Extract the (x, y) coordinate from the center of the cell holding the provided text.  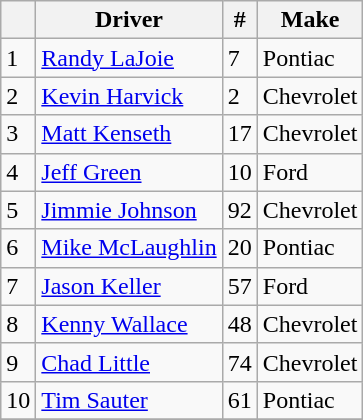
3 (18, 134)
1 (18, 58)
# (240, 20)
Kenny Wallace (129, 324)
Driver (129, 20)
20 (240, 248)
Make (310, 20)
Tim Sauter (129, 400)
74 (240, 362)
6 (18, 248)
Jason Keller (129, 286)
Chad Little (129, 362)
9 (18, 362)
57 (240, 286)
8 (18, 324)
Jimmie Johnson (129, 210)
4 (18, 172)
Matt Kenseth (129, 134)
48 (240, 324)
Kevin Harvick (129, 96)
Randy LaJoie (129, 58)
17 (240, 134)
Jeff Green (129, 172)
92 (240, 210)
Mike McLaughlin (129, 248)
5 (18, 210)
61 (240, 400)
